Pinpoint the cell where the given text exists, returning its (X, Y) midpoint coordinate. 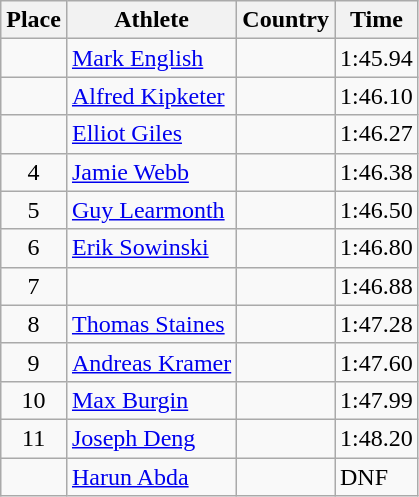
Andreas Kramer (151, 362)
7 (34, 286)
Thomas Staines (151, 324)
11 (34, 438)
Erik Sowinski (151, 248)
4 (34, 172)
Elliot Giles (151, 134)
Guy Learmonth (151, 210)
Joseph Deng (151, 438)
1:47.99 (376, 400)
1:46.38 (376, 172)
Jamie Webb (151, 172)
1:47.60 (376, 362)
5 (34, 210)
Max Burgin (151, 400)
1:46.50 (376, 210)
10 (34, 400)
1:46.88 (376, 286)
Place (34, 20)
8 (34, 324)
1:46.80 (376, 248)
1:45.94 (376, 58)
DNF (376, 477)
1:47.28 (376, 324)
Time (376, 20)
Country (286, 20)
Athlete (151, 20)
Mark English (151, 58)
9 (34, 362)
1:46.27 (376, 134)
1:48.20 (376, 438)
Harun Abda (151, 477)
Alfred Kipketer (151, 96)
6 (34, 248)
1:46.10 (376, 96)
